Find where the given text appears and provide that cell's center as (x, y) coordinate. 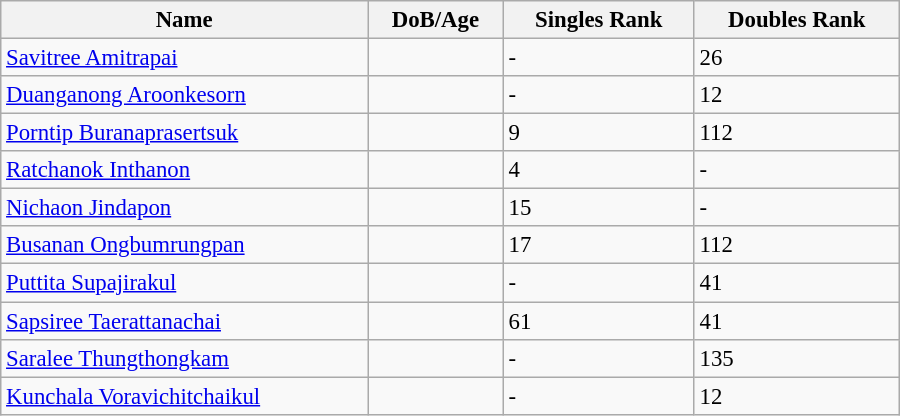
61 (598, 321)
Kunchala Voravichitchaikul (184, 396)
Ratchanok Inthanon (184, 170)
Saralee Thungthongkam (184, 358)
Porntip Buranaprasertsuk (184, 133)
Puttita Supajirakul (184, 283)
15 (598, 208)
Duanganong Aroonkesorn (184, 95)
Busanan Ongbumrungpan (184, 245)
Savitree Amitrapai (184, 58)
4 (598, 170)
9 (598, 133)
26 (796, 58)
Singles Rank (598, 20)
Sapsiree Taerattanachai (184, 321)
Nichaon Jindapon (184, 208)
DoB/Age (436, 20)
Name (184, 20)
Doubles Rank (796, 20)
135 (796, 358)
17 (598, 245)
